Return (X, Y) of the center of cell containing provided text 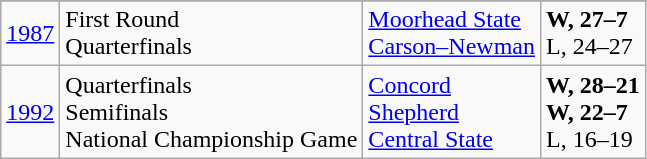
W, 28–21W, 22–7L, 16–19 (594, 112)
1987 (30, 34)
Moorhead StateCarson–Newman (452, 34)
First RoundQuarterfinals (212, 34)
W, 27–7L, 24–27 (594, 34)
QuarterfinalsSemifinalsNational Championship Game (212, 112)
1992 (30, 112)
ConcordShepherdCentral State (452, 112)
